Pinpoint the cell where the given text exists, returning its (x, y) midpoint coordinate. 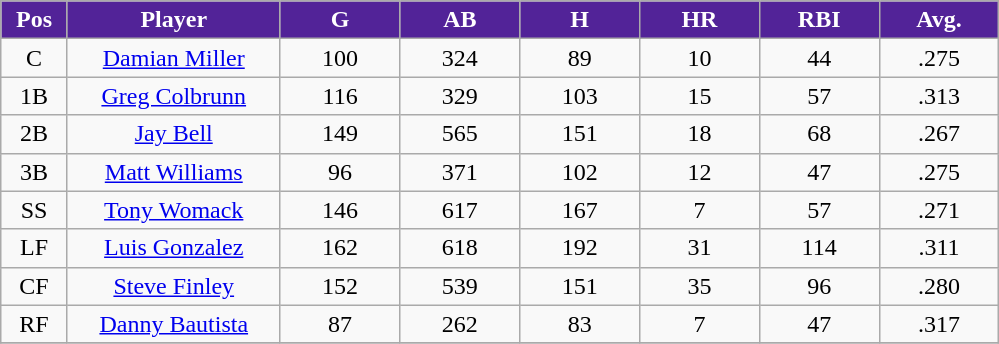
324 (460, 58)
Steve Finley (174, 286)
618 (460, 248)
192 (580, 248)
87 (340, 324)
15 (700, 96)
18 (700, 134)
Jay Bell (174, 134)
162 (340, 248)
SS (34, 210)
RF (34, 324)
C (34, 58)
149 (340, 134)
10 (700, 58)
371 (460, 172)
.280 (939, 286)
262 (460, 324)
Damian Miller (174, 58)
35 (700, 286)
617 (460, 210)
539 (460, 286)
89 (580, 58)
Player (174, 20)
Pos (34, 20)
.313 (939, 96)
167 (580, 210)
Matt Williams (174, 172)
100 (340, 58)
1B (34, 96)
Danny Bautista (174, 324)
114 (819, 248)
Greg Colbrunn (174, 96)
H (580, 20)
3B (34, 172)
83 (580, 324)
2B (34, 134)
102 (580, 172)
.317 (939, 324)
68 (819, 134)
G (340, 20)
152 (340, 286)
.271 (939, 210)
103 (580, 96)
146 (340, 210)
AB (460, 20)
HR (700, 20)
RBI (819, 20)
Luis Gonzalez (174, 248)
12 (700, 172)
44 (819, 58)
116 (340, 96)
.267 (939, 134)
CF (34, 286)
Avg. (939, 20)
.311 (939, 248)
31 (700, 248)
565 (460, 134)
LF (34, 248)
Tony Womack (174, 210)
329 (460, 96)
